Pinpoint the cell where the given text exists, returning its [x, y] midpoint coordinate. 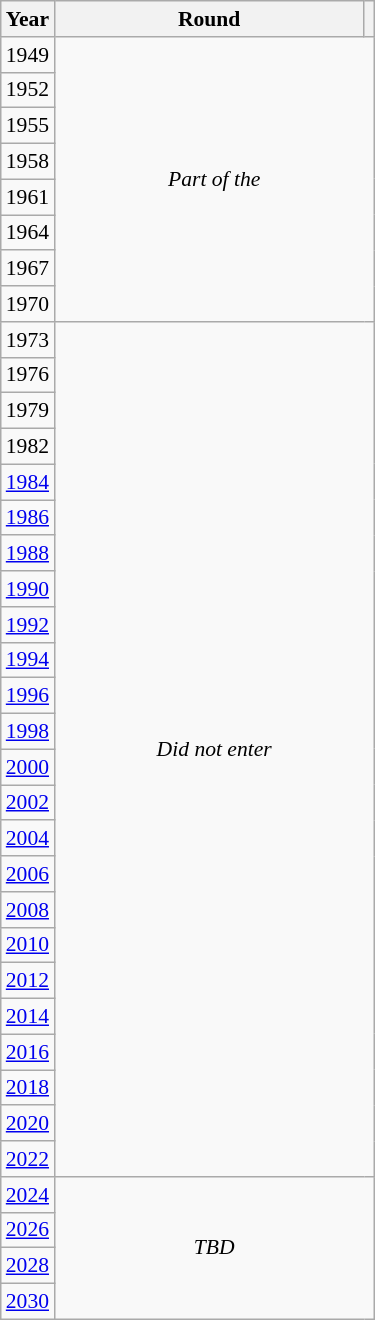
2022 [28, 1159]
1982 [28, 447]
1970 [28, 304]
2024 [28, 1195]
2006 [28, 874]
1992 [28, 625]
1964 [28, 233]
1986 [28, 518]
2018 [28, 1088]
1994 [28, 660]
1967 [28, 269]
Did not enter [214, 750]
2002 [28, 803]
1961 [28, 197]
1973 [28, 340]
2026 [28, 1230]
Year [28, 19]
1949 [28, 55]
2016 [28, 1052]
2020 [28, 1124]
2008 [28, 910]
TBD [214, 1248]
2010 [28, 945]
Part of the [214, 180]
2014 [28, 1017]
1979 [28, 411]
2000 [28, 767]
1952 [28, 90]
1990 [28, 589]
2004 [28, 839]
1958 [28, 162]
2028 [28, 1266]
1976 [28, 375]
2012 [28, 981]
1996 [28, 696]
1988 [28, 554]
Round [209, 19]
1984 [28, 482]
1998 [28, 732]
1955 [28, 126]
2030 [28, 1302]
